Detect which cell encompasses the target text, then output its (x, y) center coordinate. 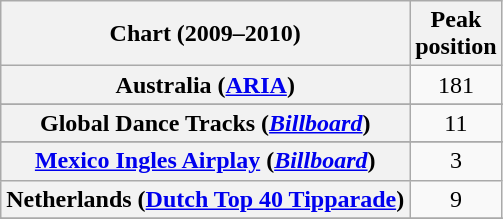
11 (456, 123)
Australia (ARIA) (206, 85)
181 (456, 85)
9 (456, 199)
Chart (2009–2010) (206, 34)
Global Dance Tracks (Billboard) (206, 123)
Netherlands (Dutch Top 40 Tipparade) (206, 199)
Mexico Ingles Airplay (Billboard) (206, 161)
3 (456, 161)
Peakposition (456, 34)
